Search for the cell housing the specified text and yield its (X, Y) center coordinate. 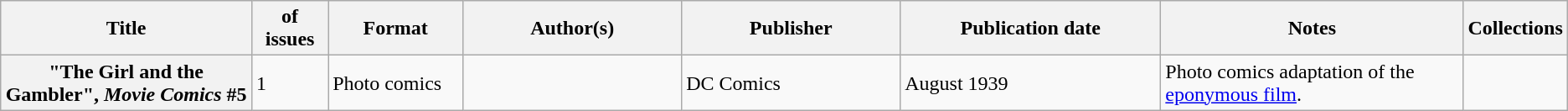
Photo comics (395, 82)
of issues (290, 29)
1 (290, 82)
Title (126, 29)
Author(s) (573, 29)
August 1939 (1030, 82)
Collections (1515, 29)
Notes (1312, 29)
Photo comics adaptation of the eponymous film. (1312, 82)
"The Girl and the Gambler", Movie Comics #5 (126, 82)
Publisher (791, 29)
Format (395, 29)
Publication date (1030, 29)
DC Comics (791, 82)
